Locate the cell with the specified text and output its (X, Y) center coordinate. 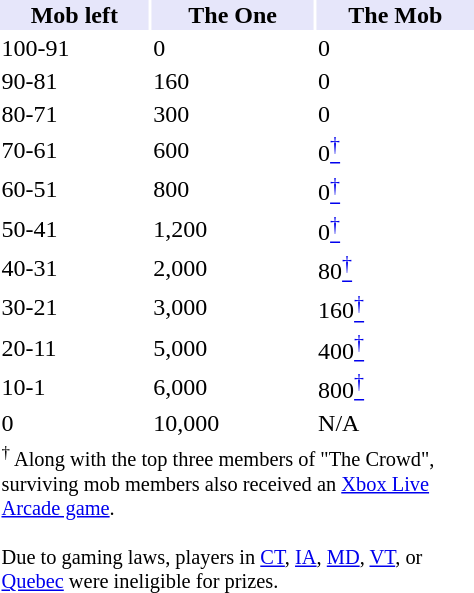
160 (233, 81)
30-21 (74, 308)
Mob left (74, 15)
The One (233, 15)
2,000 (233, 268)
The Mob (396, 15)
3,000 (233, 308)
5,000 (233, 347)
300 (233, 114)
600 (233, 150)
800† (396, 387)
70-61 (74, 150)
50-41 (74, 229)
800 (233, 189)
400† (396, 347)
160† (396, 308)
80† (396, 268)
10-1 (74, 387)
20-11 (74, 347)
40-31 (74, 268)
N/A (396, 423)
6,000 (233, 387)
1,200 (233, 229)
10,000 (233, 423)
100-91 (74, 48)
80-71 (74, 114)
90-81 (74, 81)
60-51 (74, 189)
